Scan for the cell matching the given text and deliver its [X, Y] coordinate at center. 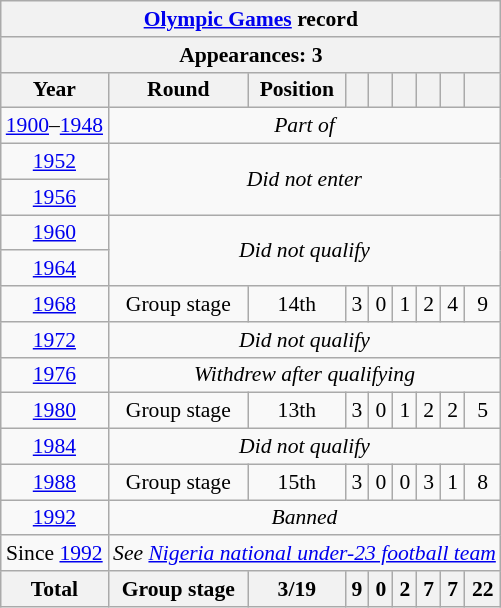
14th [297, 304]
Total [54, 589]
4 [453, 304]
1984 [54, 447]
Olympic Games record [251, 19]
Year [54, 90]
See Nigeria national under-23 football team [304, 554]
Part of [304, 126]
Withdrew after qualifying [304, 375]
1980 [54, 411]
Did not enter [304, 180]
1964 [54, 269]
5 [483, 411]
22 [483, 589]
1976 [54, 375]
1972 [54, 340]
Appearances: 3 [251, 55]
1952 [54, 162]
1988 [54, 482]
8 [483, 482]
1968 [54, 304]
1960 [54, 233]
Position [297, 90]
1992 [54, 518]
Since 1992 [54, 554]
1956 [54, 197]
3/19 [297, 589]
1900–1948 [54, 126]
15th [297, 482]
13th [297, 411]
Round [178, 90]
Banned [304, 518]
